For the text-containing cell, return its midpoint in [X, Y] coordinate format. 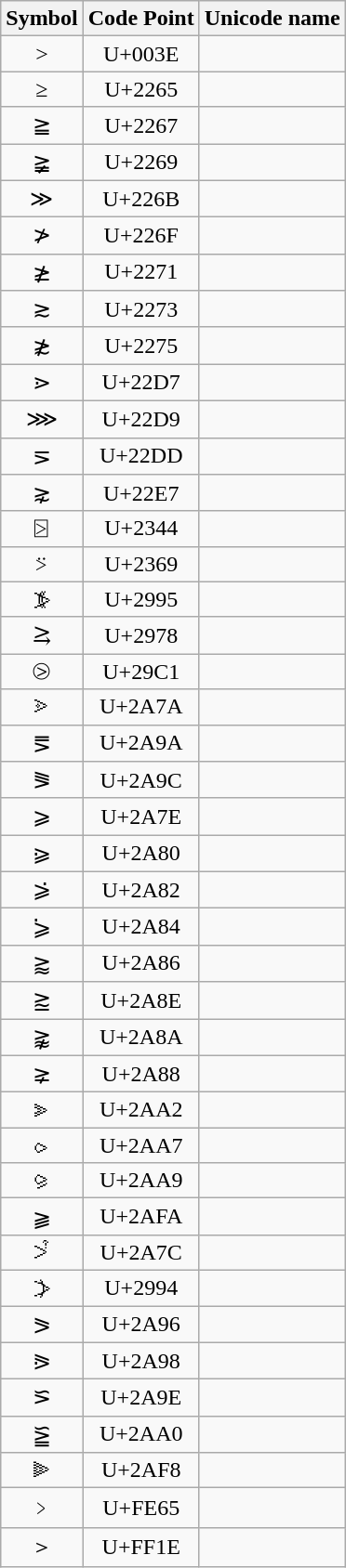
U+2A8E [141, 1000]
⪢ [42, 1110]
⪊ [42, 1037]
⧁ [42, 672]
⪜ [42, 780]
⪈ [42, 1074]
U+2A9A [141, 743]
≥ [42, 89]
U+2A8A [141, 1037]
U+2994 [141, 1287]
⍄ [42, 529]
U+2AA0 [141, 1434]
U+2267 [141, 125]
⪘ [42, 1361]
⪧ [42, 1145]
Unicode name [272, 19]
U+2A86 [141, 963]
⩾ [42, 817]
U+29C1 [141, 672]
U+2369 [141, 564]
U+2A7A [141, 707]
⪂ [42, 890]
U+2A9C [141, 780]
≯ [42, 236]
U+22D9 [141, 419]
＞ [42, 1548]
⩼ [42, 1252]
⪆ [42, 963]
⦔ [42, 1287]
U+2AFA [141, 1217]
U+2344 [141, 529]
⋝ [42, 456]
⪄ [42, 927]
⪀ [42, 854]
U+2978 [141, 635]
U+22DD [141, 456]
U+2AA2 [141, 1110]
≵ [42, 346]
⋗ [42, 383]
≫ [42, 199]
⪚ [42, 743]
U+2269 [141, 162]
U+2A9E [141, 1398]
﹥ [42, 1509]
≩ [42, 162]
U+2A82 [141, 890]
U+2A7E [141, 817]
⍩ [42, 564]
U+2A88 [141, 1074]
≳ [42, 309]
U+2A84 [141, 927]
U+FE65 [141, 1509]
U+226F [141, 236]
U+2A98 [141, 1361]
U+2A80 [141, 854]
U+2AA9 [141, 1181]
U+2A96 [141, 1325]
⪞ [42, 1398]
⥸ [42, 635]
U+2271 [141, 272]
⫸ [42, 1470]
≱ [42, 272]
U+003E [141, 54]
U+226B [141, 199]
U+2995 [141, 599]
> [42, 54]
⋙ [42, 419]
⪠ [42, 1434]
U+FF1E [141, 1548]
U+22E7 [141, 493]
⫺ [42, 1217]
≧ [42, 125]
U+2AA7 [141, 1145]
Code Point [141, 19]
U+2A7C [141, 1252]
U+2AF8 [141, 1470]
⪎ [42, 1000]
U+22D7 [141, 383]
Symbol [42, 19]
⋧ [42, 493]
⪖ [42, 1325]
U+2275 [141, 346]
⦕ [42, 599]
U+2265 [141, 89]
⩺ [42, 707]
⪩ [42, 1181]
U+2273 [141, 309]
